From the cell containing the given text, extract its center point as [x, y] coordinate. 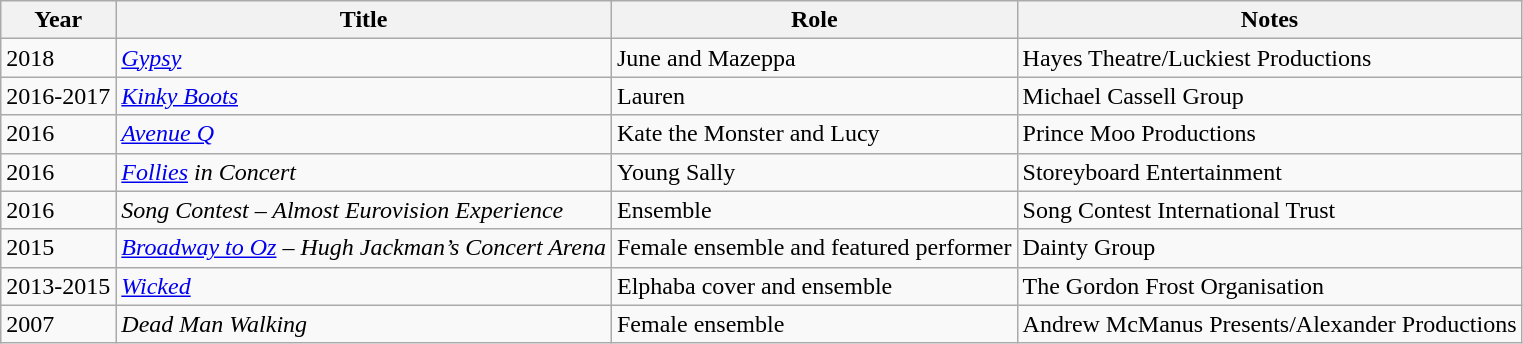
Broadway to Oz – Hugh Jackman’s Concert Arena [364, 248]
Title [364, 20]
Follies in Concert [364, 172]
2016-2017 [58, 96]
Young Sally [814, 172]
Female ensemble [814, 324]
Lauren [814, 96]
Year [58, 20]
Notes [1270, 20]
June and Mazeppa [814, 58]
Gypsy [364, 58]
Hayes Theatre/Luckiest Productions [1270, 58]
2013-2015 [58, 286]
2007 [58, 324]
The Gordon Frost Organisation [1270, 286]
Avenue Q [364, 134]
2018 [58, 58]
Ensemble [814, 210]
Female ensemble and featured performer [814, 248]
Kate the Monster and Lucy [814, 134]
Role [814, 20]
Song Contest International Trust [1270, 210]
Wicked [364, 286]
Michael Cassell Group [1270, 96]
Andrew McManus Presents/Alexander Productions [1270, 324]
Kinky Boots [364, 96]
Prince Moo Productions [1270, 134]
Dainty Group [1270, 248]
Dead Man Walking [364, 324]
2015 [58, 248]
Elphaba cover and ensemble [814, 286]
Song Contest – Almost Eurovision Experience [364, 210]
Storeyboard Entertainment [1270, 172]
